Return (x, y) of the center of cell containing provided text 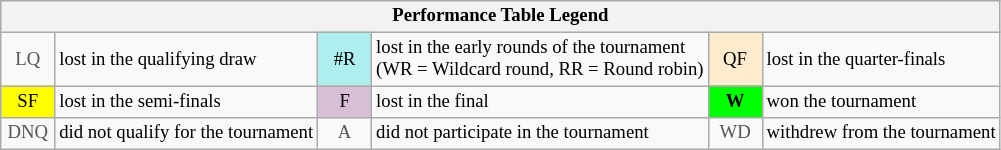
lost in the qualifying draw (186, 60)
Performance Table Legend (500, 16)
withdrew from the tournament (881, 134)
SF (28, 102)
LQ (28, 60)
QF (735, 60)
won the tournament (881, 102)
WD (735, 134)
lost in the quarter-finals (881, 60)
A (345, 134)
did not participate in the tournament (540, 134)
lost in the early rounds of the tournament(WR = Wildcard round, RR = Round robin) (540, 60)
W (735, 102)
DNQ (28, 134)
did not qualify for the tournament (186, 134)
#R (345, 60)
lost in the semi-finals (186, 102)
F (345, 102)
lost in the final (540, 102)
